Find where the given text appears and provide that cell's center as (x, y) coordinate. 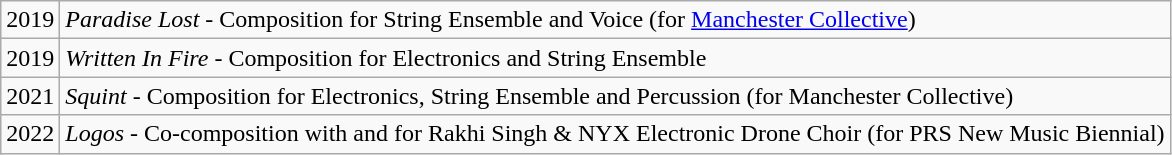
Squint - Composition for Electronics, String Ensemble and Percussion (for Manchester Collective) (615, 96)
2021 (30, 96)
2022 (30, 134)
Paradise Lost - Composition for String Ensemble and Voice (for Manchester Collective) (615, 20)
Logos - Co-composition with and for Rakhi Singh & NYX Electronic Drone Choir (for PRS New Music Biennial) (615, 134)
Written In Fire - Composition for Electronics and String Ensemble (615, 58)
